Scan for the cell matching the given text and deliver its [x, y] coordinate at center. 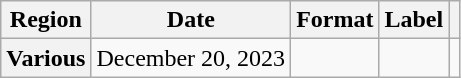
Format [335, 20]
Various [46, 58]
December 20, 2023 [191, 58]
Region [46, 20]
Label [414, 20]
Date [191, 20]
